Determine the [x, y] coordinate at the center of the cell enclosing the given text.  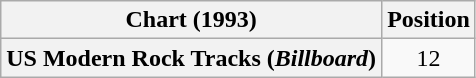
12 [429, 58]
Chart (1993) [192, 20]
Position [429, 20]
US Modern Rock Tracks (Billboard) [192, 58]
